From the cell containing the given text, extract its center point as (x, y) coordinate. 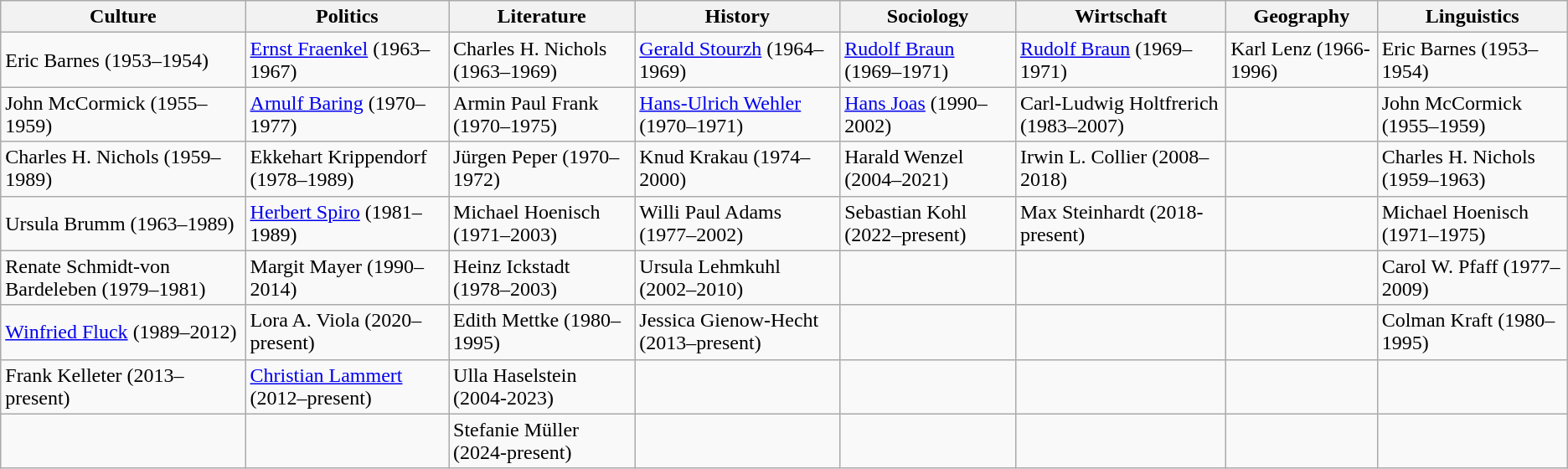
Wirtschaft (1121, 17)
Carl-Ludwig Holtfrerich (1983–2007) (1121, 114)
Hans Joas (1990–2002) (928, 114)
Jessica Gienow-Hecht (2013–present) (737, 332)
Lora A. Viola (2020–present) (347, 332)
Jürgen Peper (1970–1972) (542, 169)
Herbert Spiro (1981–1989) (347, 223)
Knud Krakau (1974–2000) (737, 169)
Arnulf Baring (1970–1977) (347, 114)
Irwin L. Collier (2008–2018) (1121, 169)
Harald Wenzel (2004–2021) (928, 169)
Ekkehart Krippendorf (1978–1989) (347, 169)
Armin Paul Frank (1970–1975) (542, 114)
Sociology (928, 17)
Ernst Fraenkel (1963–1967) (347, 60)
Margit Mayer (1990–2014) (347, 278)
Ursula Lehmkuhl (2002–2010) (737, 278)
Charles H. Nichols (1959–1963) (1473, 169)
Edith Mettke (1980–1995) (542, 332)
Christian Lammert (2012–present) (347, 387)
Stefanie Müller (2024-present) (542, 441)
Carol W. Pfaff (1977–2009) (1473, 278)
Michael Hoenisch (1971–2003) (542, 223)
Linguistics (1473, 17)
Charles H. Nichols (1963–1969) (542, 60)
History (737, 17)
Gerald Stourzh (1964–1969) (737, 60)
Ursula Brumm (1963–1989) (123, 223)
Charles H. Nichols (1959–1989) (123, 169)
Hans-Ulrich Wehler (1970–1971) (737, 114)
Michael Hoenisch (1971–1975) (1473, 223)
Frank Kelleter (2013–present) (123, 387)
Renate Schmidt-von Bardeleben (1979–1981) (123, 278)
Geography (1302, 17)
Colman Kraft (1980–1995) (1473, 332)
Max Steinhardt (2018-present) (1121, 223)
Winfried Fluck (1989–2012) (123, 332)
Politics (347, 17)
Ulla Haselstein (2004-2023) (542, 387)
Heinz Ickstadt (1978–2003) (542, 278)
Willi Paul Adams (1977–2002) (737, 223)
Karl Lenz (1966-1996) (1302, 60)
Culture (123, 17)
Sebastian Kohl (2022–present) (928, 223)
Literature (542, 17)
